Return (X, Y) of the center of cell containing provided text 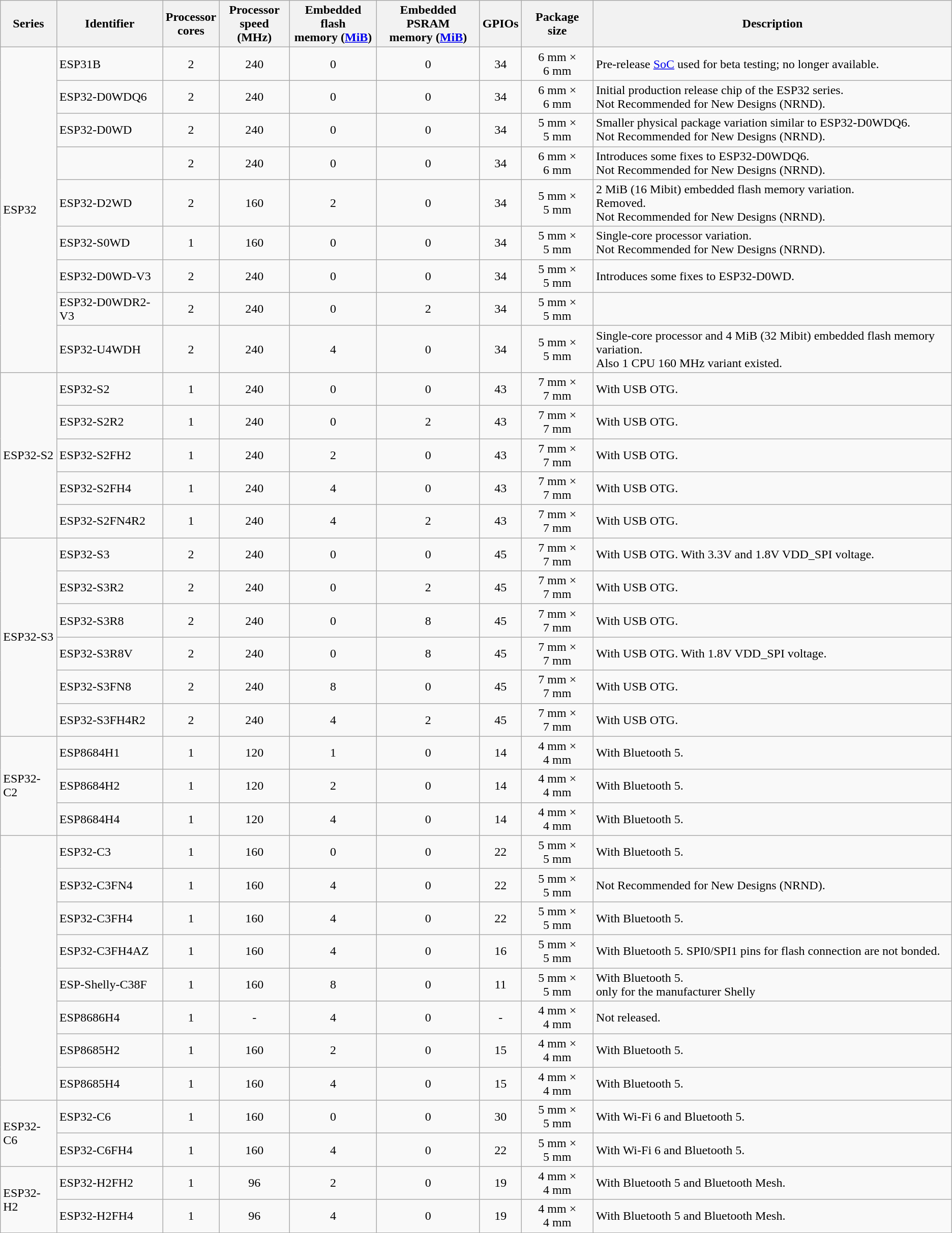
ESP32-S3R8 (110, 620)
Description (773, 24)
Introduces some fixes to ESP32-D0WD. (773, 276)
ESP32-C3 (110, 852)
ESP8684H4 (110, 819)
Series (28, 24)
ESP31B (110, 64)
Processorspeed (MHz) (254, 24)
16 (500, 951)
ESP8686H4 (110, 1018)
ESP32-D0WDQ6 (110, 97)
Embedded PSRAMmemory (MiB) (428, 24)
ESP32-D0WD-V3 (110, 276)
ESP32-C3FH4AZ (110, 951)
ESP32-S0WD (110, 243)
ESP32-S3FN8 (110, 686)
Smaller physical package variation similar to ESP32-D0WDQ6.Not Recommended for New Designs (NRND). (773, 130)
ESP32-S3R8V (110, 654)
GPIOs (500, 24)
ESP32-H2FH2 (110, 1183)
ESP32-S3R2 (110, 588)
ESP32-C3FH4 (110, 918)
ESP32-D0WD (110, 130)
ESP32 (28, 210)
Single-core processor variation.Not Recommended for New Designs (NRND). (773, 243)
ESP32-S2R2 (110, 422)
ESP32-H2FH4 (110, 1216)
ESP32-C2 (28, 786)
ESP8685H4 (110, 1084)
With USB OTG. With 1.8V VDD_SPI voltage. (773, 654)
ESP32-S2FH2 (110, 455)
ESP32-S3FH4R2 (110, 720)
Initial production release chip of the ESP32 series.Not Recommended for New Designs (NRND). (773, 97)
With USB OTG. With 3.3V and 1.8V VDD_SPI voltage. (773, 554)
ESP32-S2FH4 (110, 488)
2 MiB (16 Mibit) embedded flash memory variation.Removed.Not Recommended for New Designs (NRND). (773, 203)
Not released. (773, 1018)
ESP8685H2 (110, 1050)
30 (500, 1117)
ESP-Shelly-C38F (110, 984)
ESP32-S2FN4R2 (110, 522)
Pre-release SoC used for beta testing; no longer available. (773, 64)
Processorcores (191, 24)
ESP32-H2 (28, 1199)
Identifier (110, 24)
With Bluetooth 5. only for the manufacturer Shelly (773, 984)
With Bluetooth 5. SPI0/SPI1 pins for flash connection are not bonded. (773, 951)
ESP8684H2 (110, 786)
Embedded flashmemory (MiB) (334, 24)
ESP32-C6FH4 (110, 1150)
ESP8684H1 (110, 753)
Introduces some fixes to ESP32-D0WDQ6.Not Recommended for New Designs (NRND). (773, 163)
Packagesize (557, 24)
ESP32-U4WDH (110, 349)
11 (500, 984)
Single-core processor and 4 MiB (32 Mibit) embedded flash memory variation.Also 1 CPU 160 MHz variant existed. (773, 349)
ESP32-C3FN4 (110, 885)
ESP32-D2WD (110, 203)
Not Recommended for New Designs (NRND). (773, 885)
ESP32-D0WDR2-V3 (110, 309)
